Extract the (x, y) coordinate from the center of the cell holding the provided text.  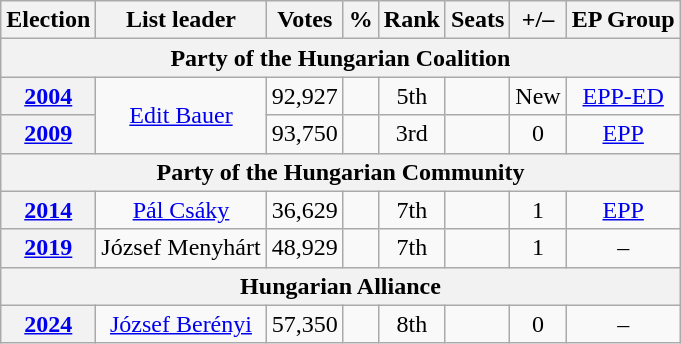
8th (412, 324)
48,929 (304, 248)
2014 (48, 210)
Seats (477, 20)
36,629 (304, 210)
57,350 (304, 324)
Party of the Hungarian Community (340, 172)
% (360, 20)
Hungarian Alliance (340, 286)
EP Group (623, 20)
Election (48, 20)
New (538, 96)
Edit Bauer (181, 115)
Votes (304, 20)
5th (412, 96)
92,927 (304, 96)
3rd (412, 134)
EPP-ED (623, 96)
93,750 (304, 134)
Party of the Hungarian Coalition (340, 58)
+/– (538, 20)
Rank (412, 20)
2009 (48, 134)
Pál Csáky (181, 210)
2019 (48, 248)
2004 (48, 96)
List leader (181, 20)
József Menyhárt (181, 248)
2024 (48, 324)
József Berényi (181, 324)
